Determine the (x, y) coordinate at the center of the cell enclosing the given text.  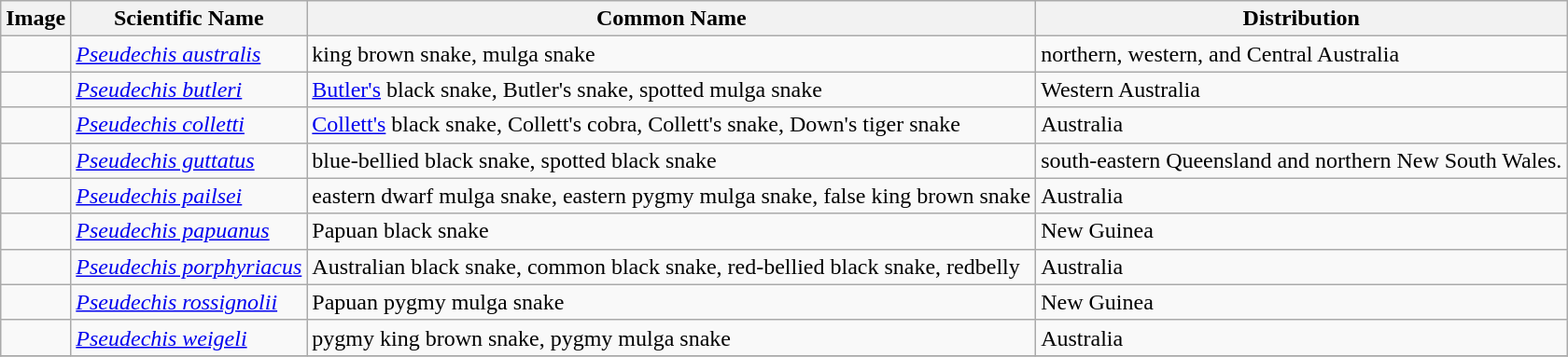
Papuan pygmy mulga snake (672, 302)
Pseudechis porphyriacus (189, 267)
Common Name (672, 19)
blue-bellied black snake, spotted black snake (672, 160)
Pseudechis australis (189, 54)
eastern dwarf mulga snake, eastern pygmy mulga snake, false king brown snake (672, 196)
Collett's black snake, Collett's cobra, Collett's snake, Down's tiger snake (672, 125)
Scientific Name (189, 19)
northern, western, and Central Australia (1301, 54)
Pseudechis butleri (189, 89)
pygmy king brown snake, pygmy mulga snake (672, 337)
Pseudechis papuanus (189, 231)
Butler's black snake, Butler's snake, spotted mulga snake (672, 89)
Australian black snake, common black snake, red-bellied black snake, redbelly (672, 267)
south-eastern Queensland and northern New South Wales. (1301, 160)
Pseudechis weigeli (189, 337)
Pseudechis guttatus (189, 160)
Image (35, 19)
Pseudechis pailsei (189, 196)
Distribution (1301, 19)
Western Australia (1301, 89)
Pseudechis rossignolii (189, 302)
Pseudechis colletti (189, 125)
king brown snake, mulga snake (672, 54)
Papuan black snake (672, 231)
